Return the (X, Y) coordinate for the center point of the cell that contains the specified text.  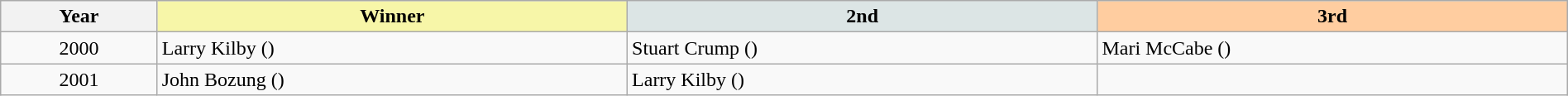
Year (79, 17)
John Bozung () (392, 79)
2000 (79, 48)
2001 (79, 79)
3rd (1332, 17)
Mari McCabe () (1332, 48)
Winner (392, 17)
Stuart Crump () (863, 48)
2nd (863, 17)
